From the cell containing the given text, extract its center point as [X, Y] coordinate. 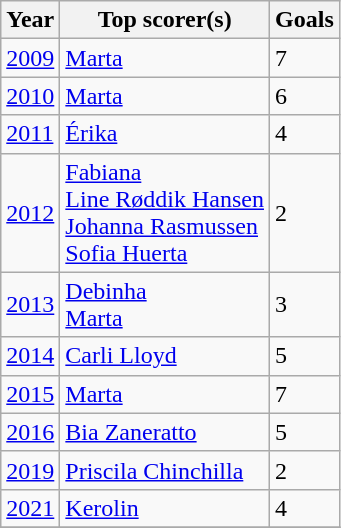
Priscila Chinchilla [165, 470]
2016 [30, 432]
2009 [30, 58]
2011 [30, 134]
Carli Lloyd [165, 356]
Bia Zaneratto [165, 432]
2019 [30, 470]
2021 [30, 508]
Kerolin [165, 508]
Debinha Marta [165, 304]
Fabiana Line Røddik Hansen Johanna Rasmussen Sofia Huerta [165, 212]
Goals [305, 20]
Year [30, 20]
6 [305, 96]
2010 [30, 96]
2014 [30, 356]
2015 [30, 394]
Érika [165, 134]
2013 [30, 304]
Top scorer(s) [165, 20]
2012 [30, 212]
3 [305, 304]
